Extract the [x, y] coordinate from the center of the cell holding the provided text.  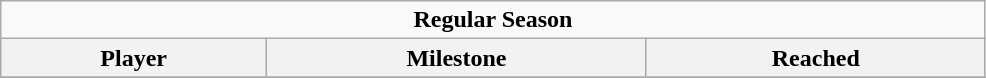
Reached [816, 58]
Player [134, 58]
Regular Season [493, 20]
Milestone [457, 58]
